For the text-containing cell, return its midpoint in [X, Y] coordinate format. 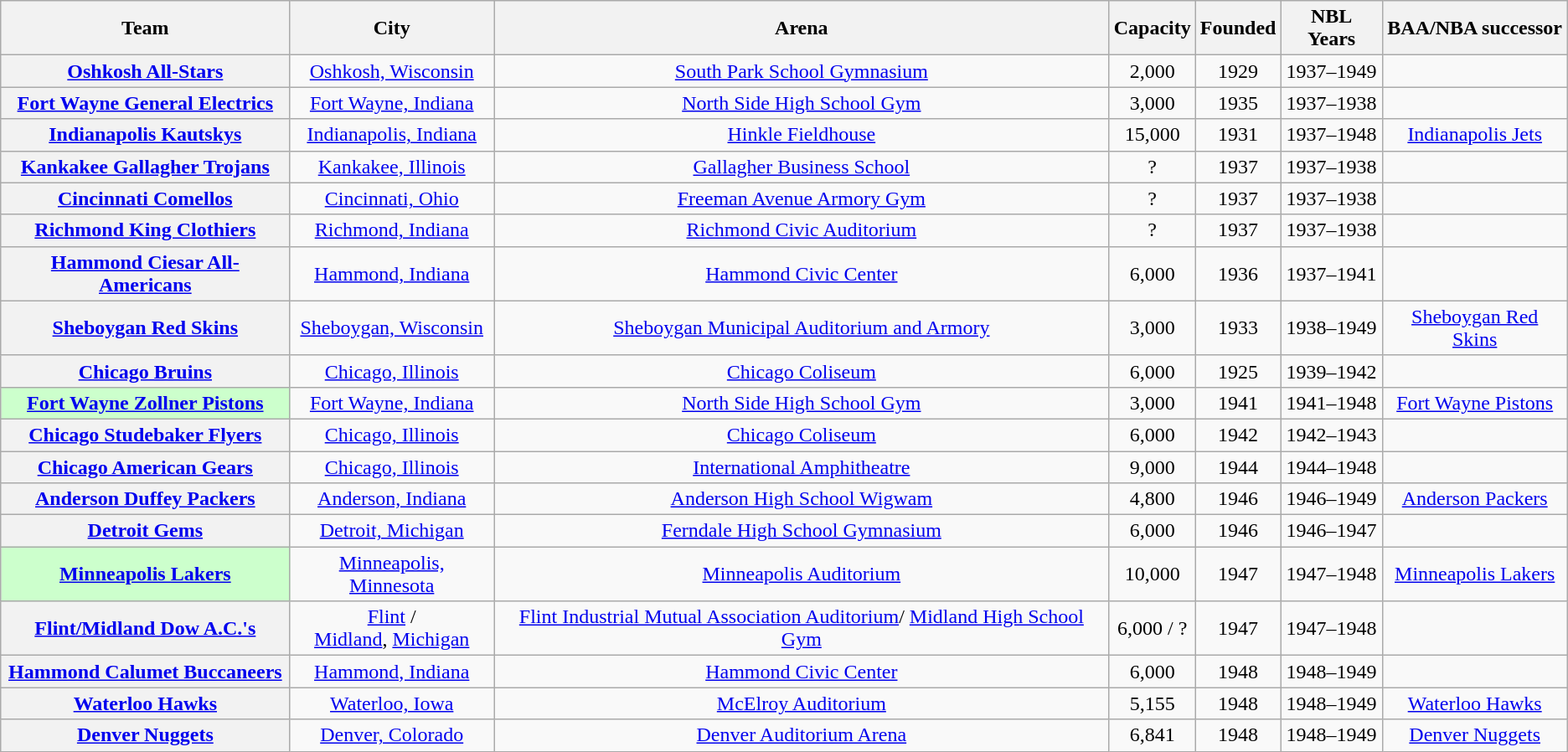
McElroy Auditorium [802, 703]
15,000 [1153, 135]
Chicago Studebaker Flyers [146, 435]
1944 [1238, 466]
1935 [1238, 103]
Kankakee Gallagher Trojans [146, 167]
Anderson Duffey Packers [146, 499]
Anderson High School Wigwam [802, 499]
Minneapolis Auditorium [802, 574]
1939–1942 [1332, 371]
Fort Wayne General Electrics [146, 103]
International Amphitheatre [802, 466]
Capacity [1153, 28]
Richmond Civic Auditorium [802, 230]
6,841 [1153, 735]
Waterloo, Iowa [392, 703]
10,000 [1153, 574]
Indianapolis Jets [1474, 135]
1946–1947 [1332, 531]
1933 [1238, 328]
Gallagher Business School [802, 167]
Detroit, Michigan [392, 531]
1936 [1238, 273]
Anderson, Indiana [392, 499]
Arena [802, 28]
Freeman Avenue Armory Gym [802, 198]
1941 [1238, 403]
Ferndale High School Gymnasium [802, 531]
1937–1949 [1332, 71]
Chicago American Gears [146, 466]
1929 [1238, 71]
NBL Years [1332, 28]
Fort Wayne Pistons [1474, 403]
Richmond King Clothiers [146, 230]
9,000 [1153, 466]
1946–1949 [1332, 499]
4,800 [1153, 499]
Denver Auditorium Arena [802, 735]
1942 [1238, 435]
Kankakee, Illinois [392, 167]
Founded [1238, 28]
Sheboygan, Wisconsin [392, 328]
2,000 [1153, 71]
Hammond Calumet Buccaneers [146, 672]
1938–1949 [1332, 328]
Detroit Gems [146, 531]
1942–1943 [1332, 435]
Indianapolis, Indiana [392, 135]
Richmond, Indiana [392, 230]
South Park School Gymnasium [802, 71]
1937–1941 [1332, 273]
5,155 [1153, 703]
Flint Industrial Mutual Association Auditorium/ Midland High School Gym [802, 628]
Minneapolis, Minnesota [392, 574]
BAA/NBA successor [1474, 28]
1944–1948 [1332, 466]
Denver, Colorado [392, 735]
Cincinnati, Ohio [392, 198]
Team [146, 28]
City [392, 28]
6,000 / ? [1153, 628]
Oshkosh All-Stars [146, 71]
1941–1948 [1332, 403]
Oshkosh, Wisconsin [392, 71]
1925 [1238, 371]
Cincinnati Comellos [146, 198]
Hinkle Fieldhouse [802, 135]
Hammond Ciesar All-Americans [146, 273]
Anderson Packers [1474, 499]
Indianapolis Kautskys [146, 135]
Flint/Midland Dow A.C.'s [146, 628]
Sheboygan Municipal Auditorium and Armory [802, 328]
1937–1948 [1332, 135]
Fort Wayne Zollner Pistons [146, 403]
1931 [1238, 135]
Flint /Midland, Michigan [392, 628]
Chicago Bruins [146, 371]
